Scan for the cell matching the given text and deliver its [x, y] coordinate at center. 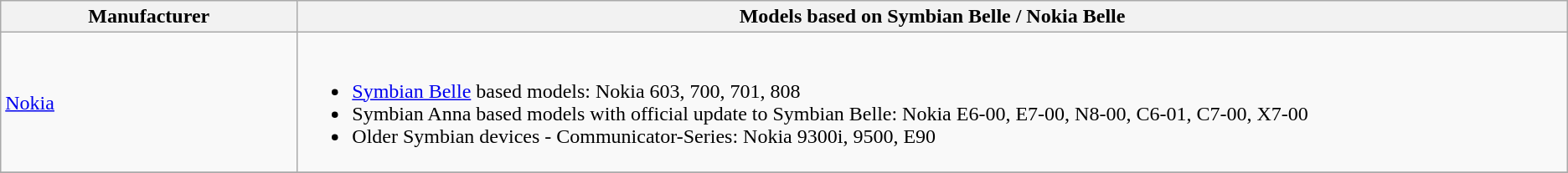
Nokia [149, 102]
Models based on Symbian Belle / Nokia Belle [932, 17]
Manufacturer [149, 17]
